Locate the cell with the specified text and output its (X, Y) center coordinate. 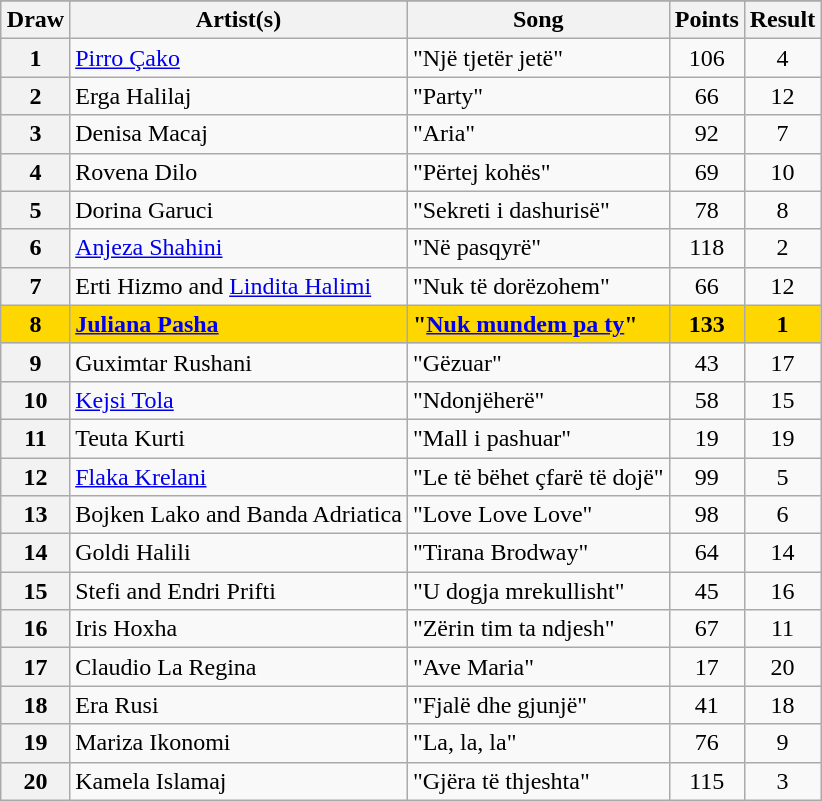
Guximtar Rushani (239, 362)
Mariza Ikonomi (239, 743)
"Nuk mundem pa ty" (538, 324)
Anjeza Shahini (239, 248)
13 (35, 515)
78 (706, 210)
Song (538, 20)
Rovena Dilo (239, 172)
Claudio La Regina (239, 667)
"Gëzuar" (538, 362)
43 (706, 362)
41 (706, 705)
67 (706, 629)
Goldi Halili (239, 553)
"Aria" (538, 134)
"Ave Maria" (538, 667)
98 (706, 515)
118 (706, 248)
"Gjëra të thjeshta" (538, 781)
"Fjalë dhe gjunjë" (538, 705)
Stefi and Endri Prifti (239, 591)
Teuta Kurti (239, 438)
58 (706, 400)
Iris Hoxha (239, 629)
"Tirana Brodway" (538, 553)
Pirro Çako (239, 58)
"Mall i pashuar" (538, 438)
"Le të bëhet çfarë të dojë" (538, 477)
64 (706, 553)
"Përtej kohës" (538, 172)
Juliana Pasha (239, 324)
"Love Love Love" (538, 515)
Points (706, 20)
Denisa Macaj (239, 134)
"Sekreti i dashurisë" (538, 210)
"Party" (538, 96)
"La, la, la" (538, 743)
Erti Hizmo and Lindita Halimi (239, 286)
Era Rusi (239, 705)
76 (706, 743)
"Ndonjëherë" (538, 400)
"Zërin tim ta ndjesh" (538, 629)
Kamela Islamaj (239, 781)
106 (706, 58)
115 (706, 781)
45 (706, 591)
Artist(s) (239, 20)
Kejsi Tola (239, 400)
Dorina Garuci (239, 210)
Result (782, 20)
92 (706, 134)
Erga Halilaj (239, 96)
99 (706, 477)
"Një tjetër jetë" (538, 58)
Draw (35, 20)
69 (706, 172)
"Në pasqyrë" (538, 248)
Flaka Krelani (239, 477)
"Nuk të dorëzohem" (538, 286)
Bojken Lako and Banda Adriatica (239, 515)
133 (706, 324)
"U dogja mrekullisht" (538, 591)
